Capture the cell that displays the provided text and extract its (x, y) central coordinate. 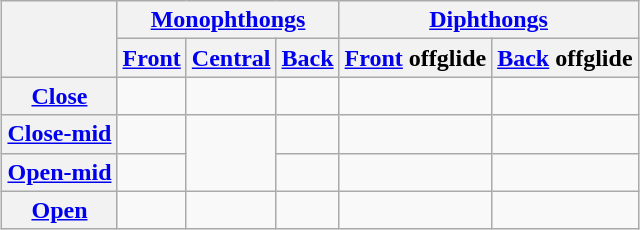
Central (231, 58)
Monophthongs (228, 20)
Front offglide (416, 58)
Diphthongs (488, 20)
Close (60, 96)
Open (60, 210)
Open-mid (60, 172)
Back offglide (565, 58)
Back (308, 58)
Front (152, 58)
Close-mid (60, 134)
